Find where the given text appears and provide that cell's center as (x, y) coordinate. 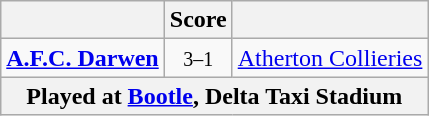
3–1 (198, 58)
Played at Bootle, Delta Taxi Stadium (214, 96)
Score (198, 20)
A.F.C. Darwen (83, 58)
Atherton Collieries (330, 58)
